Scan for the cell matching the given text and deliver its [X, Y] coordinate at center. 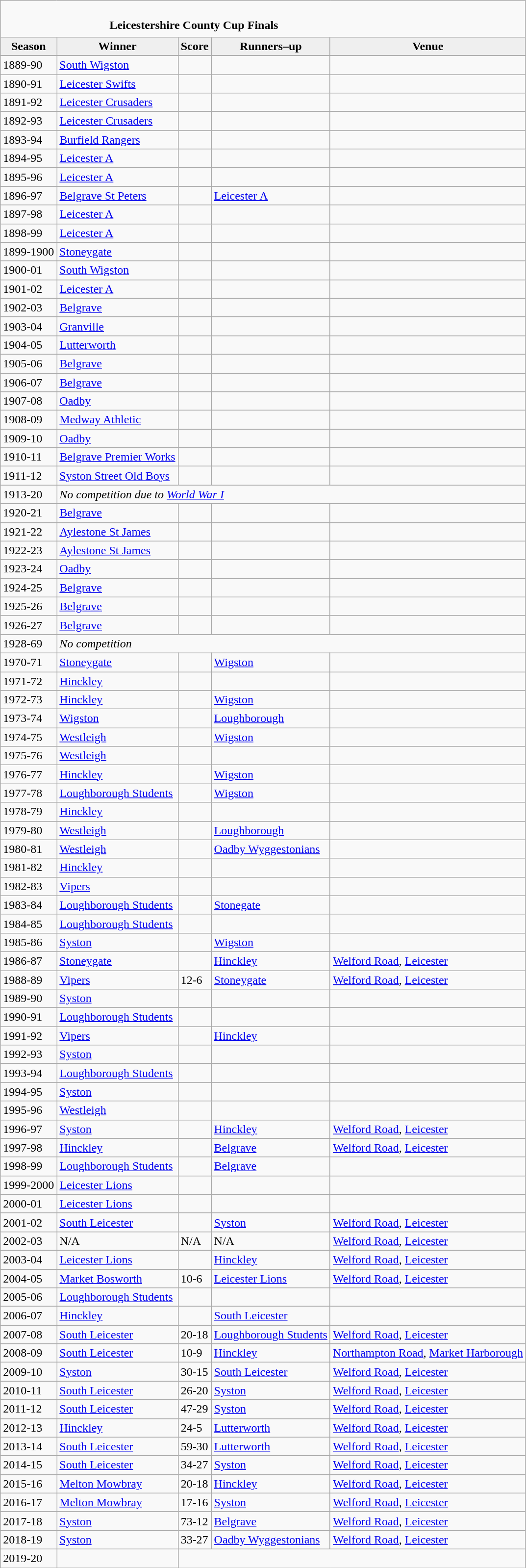
Venue [427, 46]
1892-93 [28, 121]
2009-10 [28, 1372]
1893-94 [28, 140]
17-16 [195, 1502]
2010-11 [28, 1390]
Northampton Road, Market Harborough [427, 1353]
Runners–up [271, 46]
1923-24 [28, 569]
1976-77 [28, 774]
1910-11 [28, 457]
Belgrave St Peters [118, 196]
Score [195, 46]
1922-23 [28, 550]
1974-75 [28, 737]
2016-17 [28, 1502]
2006-07 [28, 1316]
2015-16 [28, 1484]
1988-89 [28, 979]
1984-85 [28, 924]
1991-92 [28, 1036]
2012-13 [28, 1428]
1921-22 [28, 532]
1889-90 [28, 65]
1972-73 [28, 700]
1925-26 [28, 606]
1913-20 [28, 494]
1905-06 [28, 363]
1911-12 [28, 476]
1903-04 [28, 326]
1924-25 [28, 588]
1993-94 [28, 1073]
26-20 [195, 1390]
1906-07 [28, 382]
1894-95 [28, 158]
1995-96 [28, 1110]
1982-83 [28, 886]
1975-76 [28, 756]
1897-98 [28, 214]
2019-20 [28, 1558]
2002-03 [28, 1241]
1901-02 [28, 289]
Medway Athletic [118, 420]
Granville [118, 326]
73-12 [195, 1521]
1983-84 [28, 905]
2005-06 [28, 1297]
2011-12 [28, 1409]
1899-1900 [28, 252]
24-5 [195, 1428]
2001-02 [28, 1222]
1989-90 [28, 999]
1891-92 [28, 103]
Market Bosworth [118, 1279]
1973-74 [28, 719]
1992-93 [28, 1054]
2003-04 [28, 1260]
1997-98 [28, 1148]
1971-72 [28, 681]
1978-79 [28, 812]
1990-91 [28, 1017]
2000-01 [28, 1204]
10-9 [195, 1353]
2008-09 [28, 1353]
1896-97 [28, 196]
2018-19 [28, 1540]
1907-08 [28, 401]
1904-05 [28, 345]
1902-03 [28, 308]
1980-81 [28, 849]
2017-18 [28, 1521]
Winner [118, 46]
Syston Street Old Boys [118, 476]
1900-01 [28, 270]
1996-97 [28, 1129]
1981-82 [28, 868]
1920-21 [28, 513]
Belgrave Premier Works [118, 457]
1994-95 [28, 1092]
34-27 [195, 1465]
1926-27 [28, 625]
2014-15 [28, 1465]
47-29 [195, 1409]
1898-99 [28, 233]
1909-10 [28, 438]
1895-96 [28, 177]
1979-80 [28, 830]
Season [28, 46]
Leicester Swifts [118, 84]
1999-2000 [28, 1185]
12-6 [195, 979]
1970-71 [28, 662]
No competition [291, 643]
1977-78 [28, 793]
1985-86 [28, 942]
1890-91 [28, 84]
Stonegate [271, 905]
1998-99 [28, 1166]
10-6 [195, 1279]
33-27 [195, 1540]
1928-69 [28, 643]
2007-08 [28, 1335]
1986-87 [28, 961]
30-15 [195, 1372]
59-30 [195, 1446]
1908-09 [28, 420]
2004-05 [28, 1279]
No competition due to World War I [291, 494]
Burfield Rangers [118, 140]
2013-14 [28, 1446]
